Pinpoint the cell where the given text exists, returning its [x, y] midpoint coordinate. 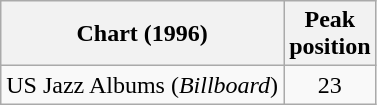
Chart (1996) [142, 34]
23 [330, 85]
Peakposition [330, 34]
US Jazz Albums (Billboard) [142, 85]
